Provide the (X, Y) coordinate of the cell's center where the given text is located.  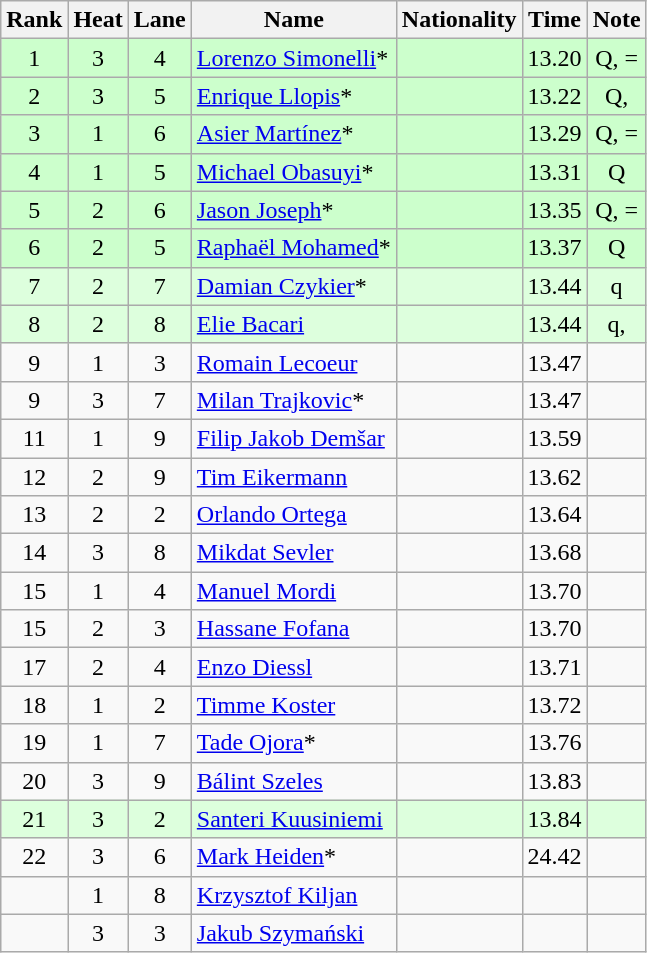
13.29 (554, 134)
Tim Eikermann (294, 477)
Enzo Diessl (294, 667)
Manuel Mordi (294, 591)
Nationality (459, 20)
13.72 (554, 705)
q, (616, 324)
Name (294, 20)
13.62 (554, 477)
12 (34, 477)
Tade Ojora* (294, 743)
Mark Heiden* (294, 857)
q (616, 286)
13.35 (554, 210)
Milan Trajkovic* (294, 400)
Damian Czykier* (294, 286)
13 (34, 515)
18 (34, 705)
13.37 (554, 248)
13.76 (554, 743)
Time (554, 20)
Timme Koster (294, 705)
Elie Bacari (294, 324)
22 (34, 857)
Heat (98, 20)
Asier Martínez* (294, 134)
13.22 (554, 96)
Santeri Kuusiniemi (294, 819)
11 (34, 438)
Lane (160, 20)
Michael Obasuyi* (294, 172)
Note (616, 20)
13.59 (554, 438)
19 (34, 743)
Raphaël Mohamed* (294, 248)
Rank (34, 20)
Orlando Ortega (294, 515)
13.31 (554, 172)
13.84 (554, 819)
Jakub Szymański (294, 933)
Hassane Fofana (294, 629)
21 (34, 819)
Jason Joseph* (294, 210)
Bálint Szeles (294, 781)
13.20 (554, 58)
Romain Lecoeur (294, 362)
Mikdat Sevler (294, 553)
13.68 (554, 553)
14 (34, 553)
13.64 (554, 515)
Q, (616, 96)
17 (34, 667)
13.83 (554, 781)
Krzysztof Kiljan (294, 895)
24.42 (554, 857)
13.71 (554, 667)
Lorenzo Simonelli* (294, 58)
20 (34, 781)
Enrique Llopis* (294, 96)
Filip Jakob Demšar (294, 438)
